Capture the cell that displays the provided text and extract its [X, Y] central coordinate. 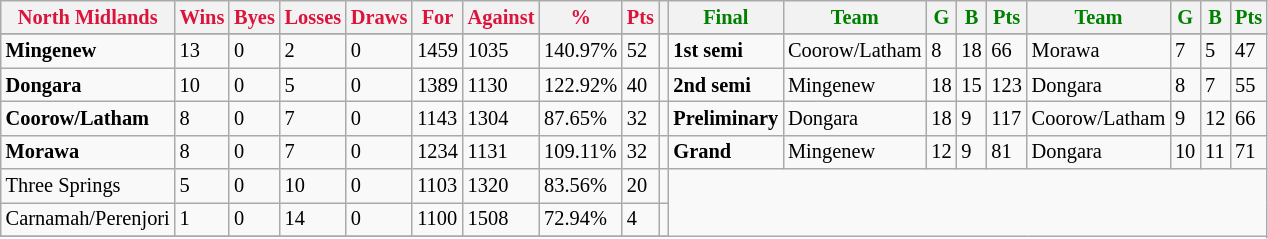
% [580, 17]
1035 [502, 51]
1304 [502, 118]
Losses [313, 17]
Draws [379, 17]
Three Springs [88, 186]
4 [640, 219]
47 [1248, 51]
North Midlands [88, 17]
Final [726, 17]
1st semi [726, 51]
81 [1007, 152]
11 [1215, 152]
2nd semi [726, 85]
14 [313, 219]
40 [640, 85]
20 [640, 186]
1143 [437, 118]
140.97% [580, 51]
72.94% [580, 219]
52 [640, 51]
Carnamah/Perenjori [88, 219]
Byes [254, 17]
1508 [502, 219]
83.56% [580, 186]
2 [313, 51]
For [437, 17]
71 [1248, 152]
55 [1248, 85]
109.11% [580, 152]
1100 [437, 219]
13 [202, 51]
122.92% [580, 85]
1 [202, 219]
1459 [437, 51]
117 [1007, 118]
1320 [502, 186]
1131 [502, 152]
1103 [437, 186]
Preliminary [726, 118]
1389 [437, 85]
15 [971, 85]
Grand [726, 152]
Wins [202, 17]
87.65% [580, 118]
Against [502, 17]
123 [1007, 85]
1130 [502, 85]
1234 [437, 152]
